For the text-containing cell, return its midpoint in (x, y) coordinate format. 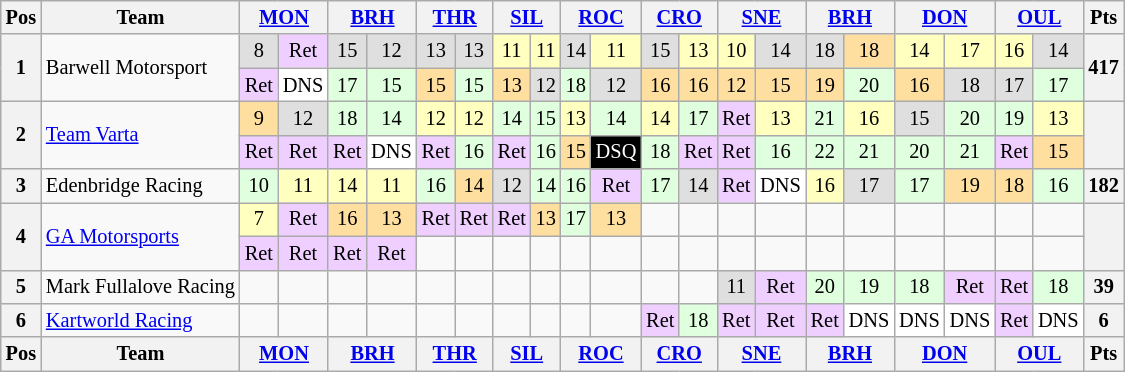
7 (259, 219)
2 (21, 134)
Edenbridge Racing (140, 186)
Kartworld Racing (140, 320)
8 (259, 51)
DSQ (616, 152)
Mark Fullalove Racing (140, 287)
22 (825, 152)
Barwell Motorsport (140, 68)
5 (21, 287)
GA Motorsports (140, 236)
Team Varta (140, 134)
39 (1104, 287)
417 (1104, 68)
4 (21, 236)
9 (259, 118)
3 (21, 186)
1 (21, 68)
182 (1104, 186)
